Determine the (x, y) coordinate at the center of the cell enclosing the given text.  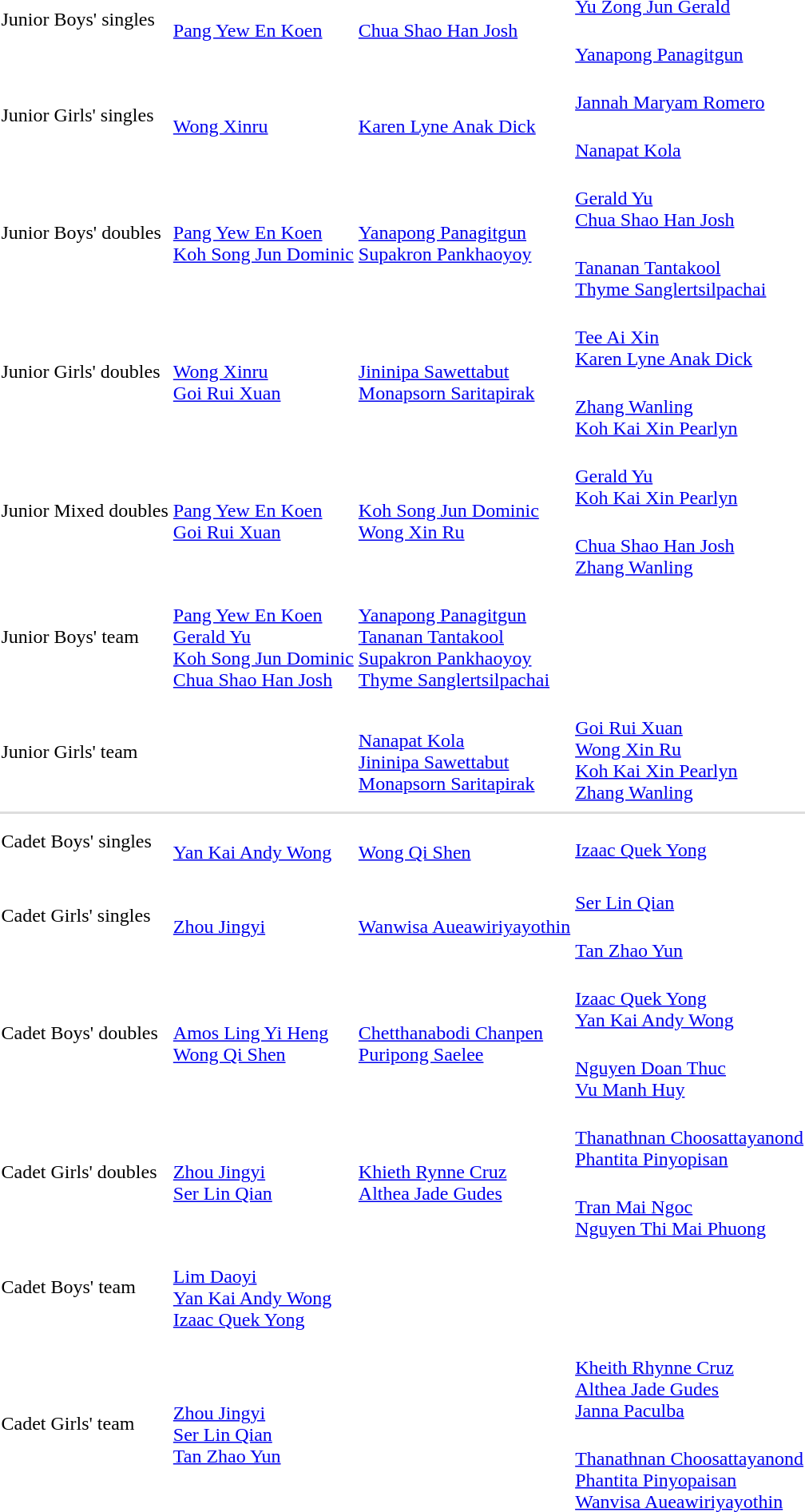
Cadet Boys' team (85, 1288)
Jannah Maryam Romero (690, 91)
Junior Girls' team (85, 752)
Chetthanabodi ChanpenPuripong Saelee (464, 1034)
Yanapong PanagitgunTananan TantakoolSupakron PankhaoyoyThyme Sanglertsilpachai (464, 637)
Pang Yew En KoenGoi Rui Xuan (264, 511)
Jininipa SawettabutMonapsorn Saritapirak (464, 372)
Koh Song Jun DominicWong Xin Ru (464, 511)
Gerald YuChua Shao Han Josh (690, 198)
Cadet Boys' doubles (85, 1034)
Pang Yew En KoenGerald YuKoh Song Jun DominicChua Shao Han Josh (264, 637)
Junior Boys' doubles (85, 233)
Tananan TantakoolThyme Sanglertsilpachai (690, 268)
Wanwisa Aueawiriyayothin (464, 915)
Junior Girls' doubles (85, 372)
Kheith Rhynne CruzAlthea Jade GudesJanna Paculba (690, 1379)
Khieth Rynne CruzAlthea Jade Gudes (464, 1173)
Cadet Boys' singles (85, 842)
Junior Girls' singles (85, 115)
Gerald YuKoh Kai Xin Pearlyn (690, 476)
Chua Shao Han JoshZhang Wanling (690, 546)
Zhou Jingyi (264, 915)
Wong Qi Shen (464, 842)
Cadet Girls' singles (85, 915)
Goi Rui XuanWong Xin RuKoh Kai Xin PearlynZhang Wanling (690, 749)
Yanapong Panagitgun (690, 43)
Wong Xinru (264, 115)
Nanapat KolaJininipa SawettabutMonapsorn Saritapirak (464, 752)
Tee Ai XinKaren Lyne Anak Dick (690, 337)
Yan Kai Andy Wong (264, 842)
Yanapong PanagitgunSupakron Pankhaoyoy (464, 233)
Cadet Girls' doubles (85, 1173)
Tan Zhao Yun (690, 939)
Zhang WanlingKoh Kai Xin Pearlyn (690, 407)
Izaac Quek Yong (690, 839)
Nguyen Doan ThucVu Manh Huy (690, 1068)
Zhou JingyiSer Lin Qian (264, 1173)
Wong XinruGoi Rui Xuan (264, 372)
Ser Lin Qian (690, 891)
Tran Mai NgocNguyen Thi Mai Phuong (690, 1207)
Thanathnan ChoosattayanondPhantita Pinyopisan (690, 1137)
Junior Boys' team (85, 637)
Junior Mixed doubles (85, 511)
Karen Lyne Anak Dick (464, 115)
Izaac Quek YongYan Kai Andy Wong (690, 998)
Nanapat Kola (690, 139)
Pang Yew En KoenKoh Song Jun Dominic (264, 233)
Lim DaoyiYan Kai Andy WongIzaac Quek Yong (264, 1288)
Amos Ling Yi HengWong Qi Shen (264, 1034)
